Determine the (x, y) coordinate at the center of the cell enclosing the given text.  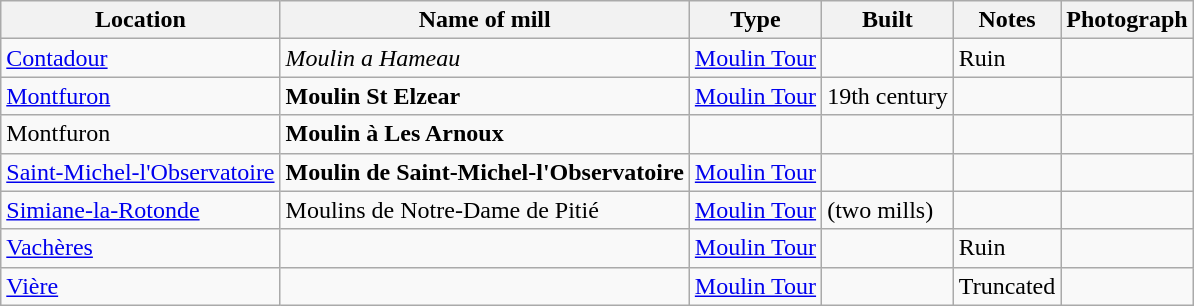
Vachères (140, 248)
Simiane-la-Rotonde (140, 210)
Vière (140, 286)
Contadour (140, 58)
19th century (888, 96)
(two mills) (888, 210)
Moulin à Les Arnoux (484, 134)
Moulins de Notre-Dame de Pitié (484, 210)
Notes (1007, 20)
Moulin a Hameau (484, 58)
Location (140, 20)
Built (888, 20)
Moulin St Elzear (484, 96)
Name of mill (484, 20)
Moulin de Saint-Michel-l'Observatoire (484, 172)
Truncated (1007, 286)
Saint-Michel-l'Observatoire (140, 172)
Type (755, 20)
Photograph (1127, 20)
